Locate the cell with the specified text and output its (X, Y) center coordinate. 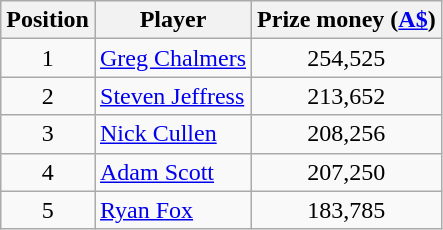
208,256 (347, 134)
2 (48, 96)
213,652 (347, 96)
4 (48, 172)
207,250 (347, 172)
1 (48, 58)
Adam Scott (172, 172)
Ryan Fox (172, 210)
Position (48, 20)
Nick Cullen (172, 134)
Player (172, 20)
Greg Chalmers (172, 58)
5 (48, 210)
Prize money (A$) (347, 20)
Steven Jeffress (172, 96)
254,525 (347, 58)
3 (48, 134)
183,785 (347, 210)
